Search for the cell housing the specified text and yield its (X, Y) center coordinate. 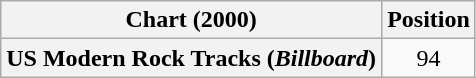
Chart (2000) (192, 20)
Position (429, 20)
US Modern Rock Tracks (Billboard) (192, 58)
94 (429, 58)
